Return the (x, y) coordinate for the center point of the cell that contains the specified text.  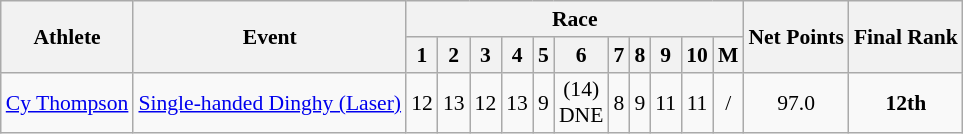
Final Rank (906, 36)
Event (270, 36)
6 (581, 55)
5 (544, 55)
10 (697, 55)
4 (517, 55)
2 (454, 55)
Net Points (796, 36)
Single-handed Dinghy (Laser) (270, 102)
1 (422, 55)
/ (728, 102)
7 (618, 55)
Athlete (68, 36)
3 (486, 55)
(14)DNE (581, 102)
Cy Thompson (68, 102)
12th (906, 102)
97.0 (796, 102)
M (728, 55)
Race (574, 19)
